Search for the cell housing the specified text and yield its (X, Y) center coordinate. 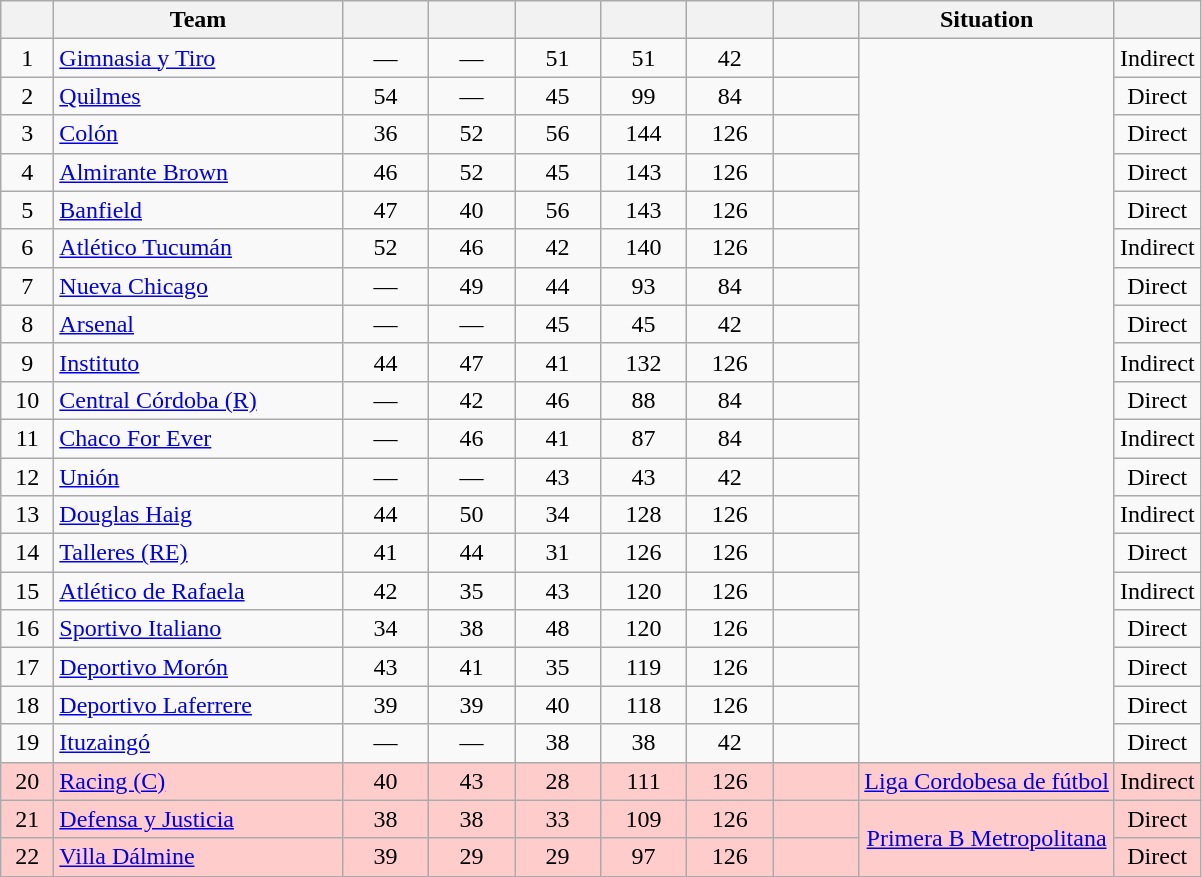
11 (28, 438)
Arsenal (198, 324)
Gimnasia y Tiro (198, 58)
7 (28, 286)
Talleres (RE) (198, 553)
144 (644, 134)
19 (28, 743)
54 (385, 96)
21 (28, 819)
Ituzaingó (198, 743)
18 (28, 705)
Liga Cordobesa de fútbol (987, 781)
3 (28, 134)
Deportivo Morón (198, 667)
Nueva Chicago (198, 286)
13 (28, 515)
36 (385, 134)
49 (471, 286)
17 (28, 667)
87 (644, 438)
Chaco For Ever (198, 438)
111 (644, 781)
132 (644, 362)
128 (644, 515)
109 (644, 819)
8 (28, 324)
Central Córdoba (R) (198, 400)
Racing (C) (198, 781)
2 (28, 96)
Deportivo Laferrere (198, 705)
12 (28, 477)
Douglas Haig (198, 515)
Primera B Metropolitana (987, 838)
118 (644, 705)
Colón (198, 134)
5 (28, 210)
15 (28, 591)
Quilmes (198, 96)
Defensa y Justicia (198, 819)
Unión (198, 477)
20 (28, 781)
9 (28, 362)
6 (28, 248)
Atlético Tucumán (198, 248)
10 (28, 400)
Banfield (198, 210)
50 (471, 515)
Team (198, 20)
28 (557, 781)
97 (644, 857)
16 (28, 629)
88 (644, 400)
Situation (987, 20)
31 (557, 553)
48 (557, 629)
Almirante Brown (198, 172)
14 (28, 553)
119 (644, 667)
Sportivo Italiano (198, 629)
140 (644, 248)
93 (644, 286)
Atlético de Rafaela (198, 591)
1 (28, 58)
22 (28, 857)
4 (28, 172)
Instituto (198, 362)
33 (557, 819)
Villa Dálmine (198, 857)
99 (644, 96)
